Extract the (X, Y) coordinate from the center of the cell holding the provided text.  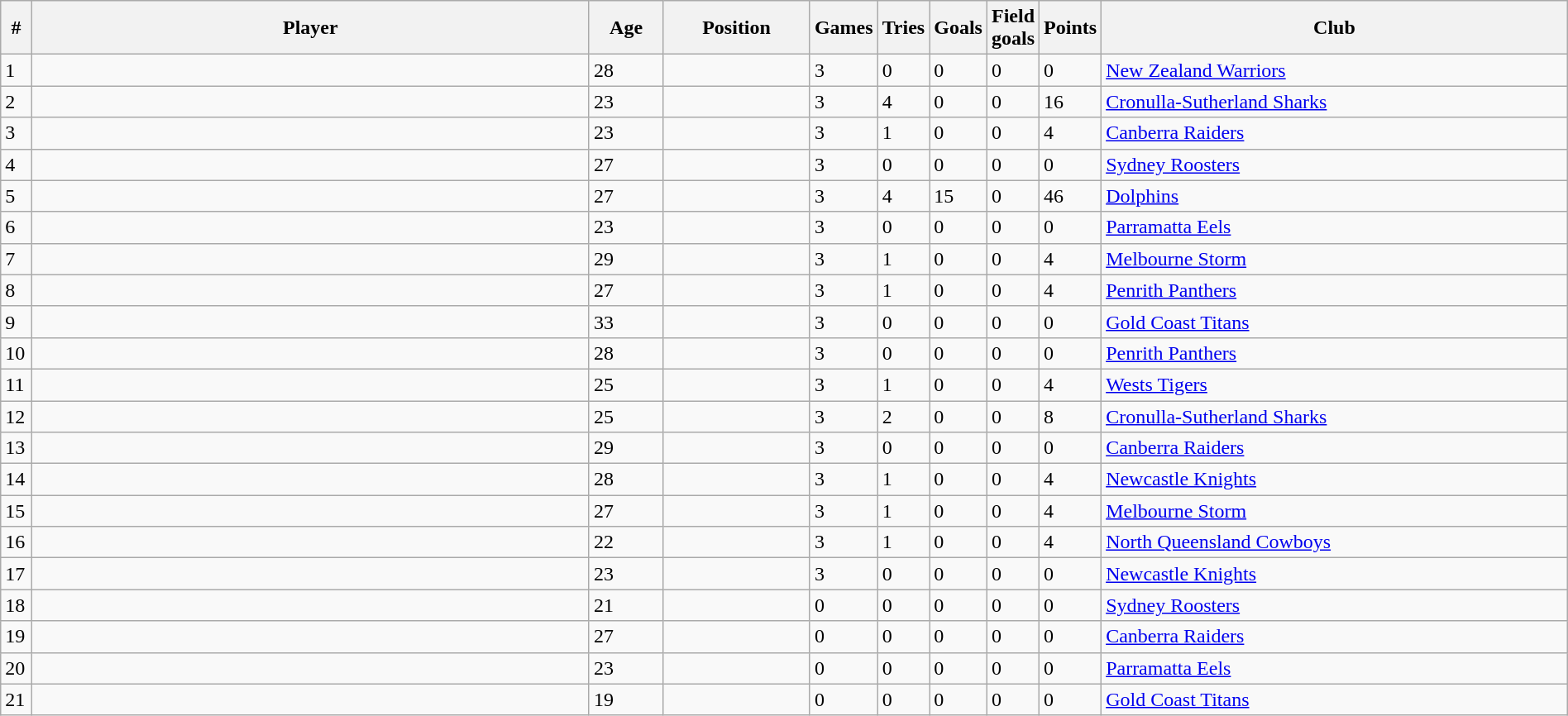
North Queensland Cowboys (1335, 542)
New Zealand Warriors (1335, 70)
12 (17, 416)
10 (17, 353)
46 (1070, 196)
11 (17, 384)
9 (17, 322)
Tries (903, 28)
18 (17, 605)
13 (17, 448)
33 (625, 322)
Age (625, 28)
# (17, 28)
17 (17, 574)
Dolphins (1335, 196)
22 (625, 542)
Goals (958, 28)
Wests Tigers (1335, 384)
Position (737, 28)
Points (1070, 28)
Field goals (1012, 28)
14 (17, 480)
Player (310, 28)
20 (17, 668)
7 (17, 259)
Games (844, 28)
Club (1335, 28)
6 (17, 227)
5 (17, 196)
